For the text-containing cell, return its midpoint in (X, Y) coordinate format. 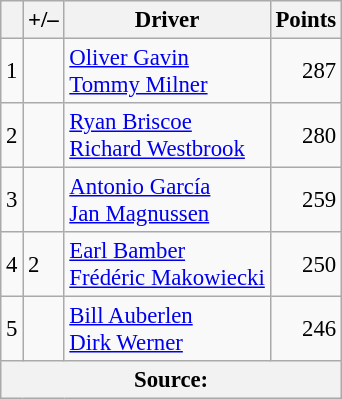
1 (12, 72)
Bill Auberlen Dirk Werner (167, 330)
250 (306, 264)
259 (306, 200)
+/– (44, 20)
Earl Bamber Frédéric Makowiecki (167, 264)
Driver (167, 20)
Ryan Briscoe Richard Westbrook (167, 136)
280 (306, 136)
4 (12, 264)
287 (306, 72)
Points (306, 20)
5 (12, 330)
3 (12, 200)
246 (306, 330)
Oliver Gavin Tommy Milner (167, 72)
Antonio García Jan Magnussen (167, 200)
